Search for the cell housing the specified text and yield its [X, Y] center coordinate. 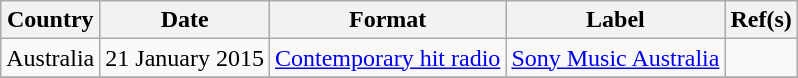
Sony Music Australia [616, 58]
Ref(s) [761, 20]
Australia [50, 58]
Date [185, 20]
Format [388, 20]
Country [50, 20]
Label [616, 20]
21 January 2015 [185, 58]
Contemporary hit radio [388, 58]
